Pinpoint the cell where the given text exists, returning its [X, Y] midpoint coordinate. 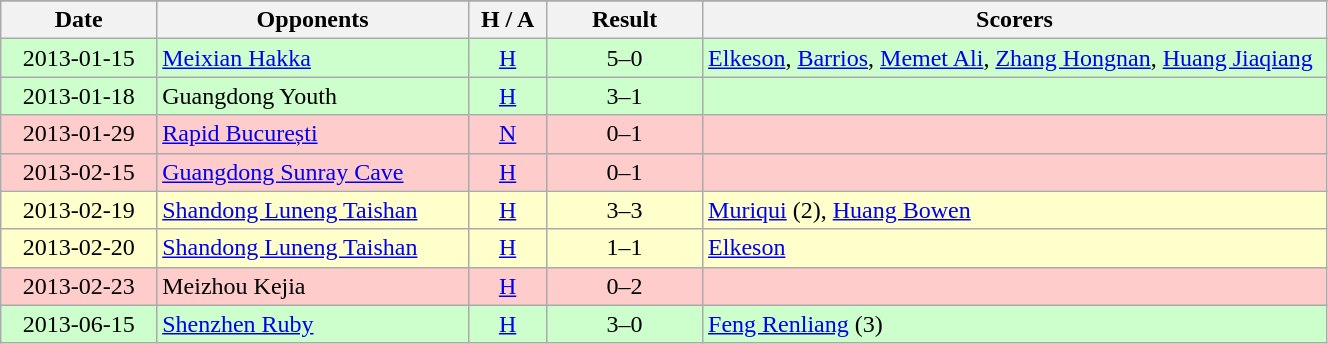
2013-02-19 [79, 210]
Scorers [1015, 20]
Meizhou Kejia [313, 286]
Opponents [313, 20]
5–0 [625, 58]
Elkeson [1015, 248]
Muriqui (2), Huang Bowen [1015, 210]
Elkeson, Barrios, Memet Ali, Zhang Hongnan, Huang Jiaqiang [1015, 58]
2013-02-20 [79, 248]
3–3 [625, 210]
Result [625, 20]
2013-01-29 [79, 134]
N [508, 134]
H / A [508, 20]
Feng Renliang (3) [1015, 324]
2013-01-18 [79, 96]
2013-06-15 [79, 324]
Guangdong Sunray Cave [313, 172]
2013-02-15 [79, 172]
1–1 [625, 248]
0–2 [625, 286]
3–0 [625, 324]
Guangdong Youth [313, 96]
Date [79, 20]
3–1 [625, 96]
2013-02-23 [79, 286]
Rapid București [313, 134]
Meixian Hakka [313, 58]
2013-01-15 [79, 58]
Shenzhen Ruby [313, 324]
